Detect which cell encompasses the target text, then output its [x, y] center coordinate. 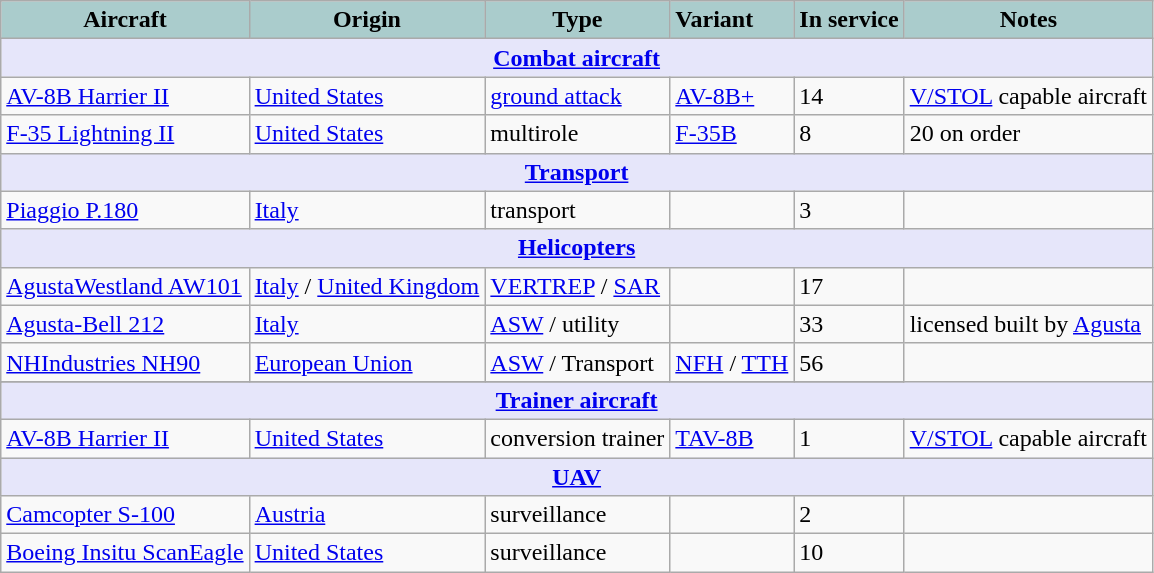
10 [849, 553]
3 [849, 210]
17 [849, 286]
TAV-8B [732, 438]
transport [578, 210]
Origin [367, 20]
Notes [1028, 20]
ASW / Transport [578, 362]
2 [849, 515]
8 [849, 134]
NFH / TTH [732, 362]
Boeing Insitu ScanEagle [125, 553]
33 [849, 324]
Transport [577, 172]
14 [849, 96]
Helicopters [577, 248]
Italy / United Kingdom [367, 286]
Piaggio P.180 [125, 210]
F-35 Lightning II [125, 134]
conversion trainer [578, 438]
In service [849, 20]
Combat aircraft [577, 58]
Type [578, 20]
Camcopter S-100 [125, 515]
56 [849, 362]
licensed built by Agusta [1028, 324]
AV-8B+ [732, 96]
VERTREP / SAR [578, 286]
UAV [577, 477]
1 [849, 438]
F-35B [732, 134]
Trainer aircraft [577, 400]
ASW / utility [578, 324]
Agusta-Bell 212 [125, 324]
NHIndustries NH90 [125, 362]
AgustaWestland AW101 [125, 286]
20 on order [1028, 134]
Aircraft [125, 20]
multirole [578, 134]
European Union [367, 362]
Austria [367, 515]
ground attack [578, 96]
Variant [732, 20]
